Pinpoint the cell where the given text exists, returning its (X, Y) midpoint coordinate. 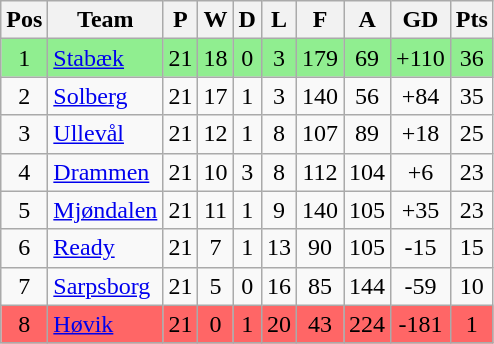
Pos (24, 20)
Mjøndalen (106, 210)
W (216, 20)
A (368, 20)
35 (472, 96)
25 (472, 134)
15 (472, 248)
112 (320, 172)
Stabæk (106, 58)
90 (320, 248)
107 (320, 134)
-15 (421, 248)
Høvik (106, 324)
89 (368, 134)
16 (278, 286)
Ullevål (106, 134)
17 (216, 96)
GD (421, 20)
12 (216, 134)
Team (106, 20)
36 (472, 58)
18 (216, 58)
2 (24, 96)
4 (24, 172)
D (247, 20)
+18 (421, 134)
43 (320, 324)
Solberg (106, 96)
+110 (421, 58)
13 (278, 248)
Pts (472, 20)
-181 (421, 324)
104 (368, 172)
+84 (421, 96)
Drammen (106, 172)
6 (24, 248)
-59 (421, 286)
Sarpsborg (106, 286)
P (180, 20)
9 (278, 210)
56 (368, 96)
179 (320, 58)
69 (368, 58)
224 (368, 324)
+6 (421, 172)
L (278, 20)
20 (278, 324)
+35 (421, 210)
144 (368, 286)
11 (216, 210)
F (320, 20)
85 (320, 286)
Ready (106, 248)
